For the text-containing cell, return its midpoint in (x, y) coordinate format. 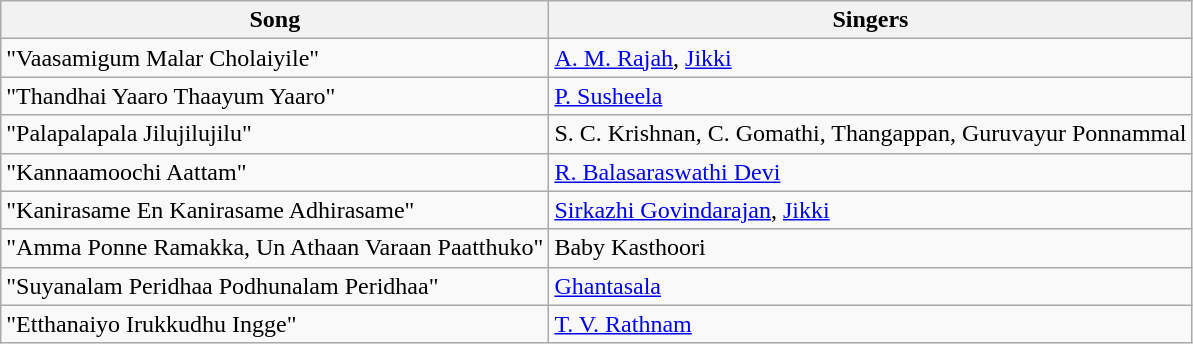
Baby Kasthoori (870, 248)
S. C. Krishnan, C. Gomathi, Thangappan, Guruvayur Ponnammal (870, 134)
Singers (870, 20)
"Suyanalam Peridhaa Podhunalam Peridhaa" (275, 286)
"Palapalapala Jilujilujilu" (275, 134)
Ghantasala (870, 286)
"Etthanaiyo Irukkudhu Ingge" (275, 324)
Song (275, 20)
Sirkazhi Govindarajan, Jikki (870, 210)
"Vaasamigum Malar Cholaiyile" (275, 58)
"Kannaamoochi Aattam" (275, 172)
"Kanirasame En Kanirasame Adhirasame" (275, 210)
"Amma Ponne Ramakka, Un Athaan Varaan Paatthuko" (275, 248)
A. M. Rajah, Jikki (870, 58)
"Thandhai Yaaro Thaayum Yaaro" (275, 96)
R. Balasaraswathi Devi (870, 172)
P. Susheela (870, 96)
T. V. Rathnam (870, 324)
